Locate the cell with the specified text and output its (X, Y) center coordinate. 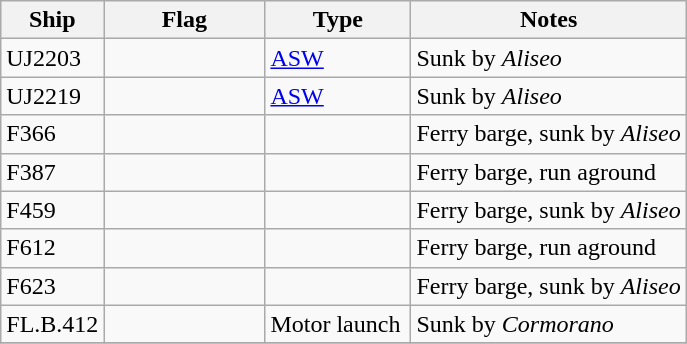
Sunk by Cormorano (548, 324)
UJ2219 (52, 96)
Motor launch (338, 324)
Type (338, 20)
F366 (52, 134)
F459 (52, 210)
Notes (548, 20)
F387 (52, 172)
Flag (184, 20)
F623 (52, 286)
UJ2203 (52, 58)
FL.B.412 (52, 324)
F612 (52, 248)
Ship (52, 20)
